Extract the [X, Y] coordinate from the center of the cell holding the provided text.  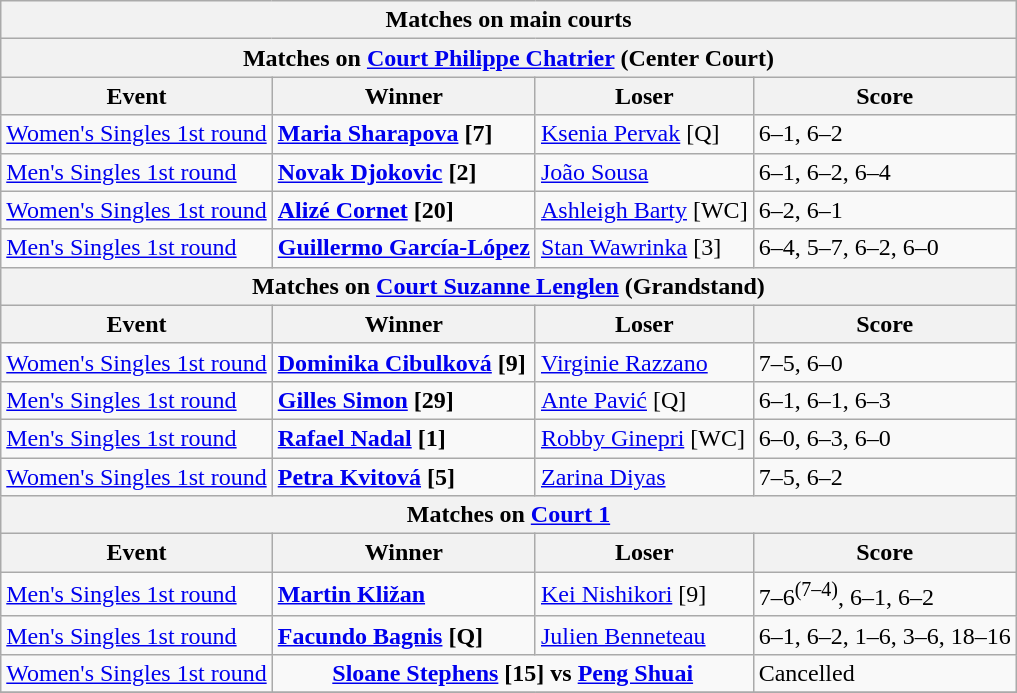
Julien Benneteau [644, 635]
6–1, 6–2 [884, 134]
Ante Pavić [Q] [644, 400]
Facundo Bagnis [Q] [404, 635]
Novak Djokovic [2] [404, 172]
Virginie Razzano [644, 362]
Matches on Court Suzanne Lenglen (Grandstand) [508, 286]
6–1, 6–2, 6–4 [884, 172]
Stan Wawrinka [3] [644, 248]
6–1, 6–1, 6–3 [884, 400]
6–0, 6–3, 6–0 [884, 438]
Maria Sharapova [7] [404, 134]
7–5, 6–2 [884, 477]
Kei Nishikori [9] [644, 594]
João Sousa [644, 172]
Matches on Court 1 [508, 515]
7–6(7–4), 6–1, 6–2 [884, 594]
Dominika Cibulková [9] [404, 362]
Sloane Stephens [15] vs Peng Shuai [512, 673]
Ksenia Pervak [Q] [644, 134]
Robby Ginepri [WC] [644, 438]
Alizé Cornet [20] [404, 210]
6–2, 6–1 [884, 210]
Guillermo García-López [404, 248]
Ashleigh Barty [WC] [644, 210]
Matches on main courts [508, 20]
Petra Kvitová [5] [404, 477]
6–1, 6–2, 1–6, 3–6, 18–16 [884, 635]
Zarina Diyas [644, 477]
Gilles Simon [29] [404, 400]
6–4, 5–7, 6–2, 6–0 [884, 248]
Martin Kližan [404, 594]
7–5, 6–0 [884, 362]
Matches on Court Philippe Chatrier (Center Court) [508, 58]
Rafael Nadal [1] [404, 438]
Cancelled [884, 673]
